Identify which cell holds the provided text, then report its [X, Y] central coordinate. 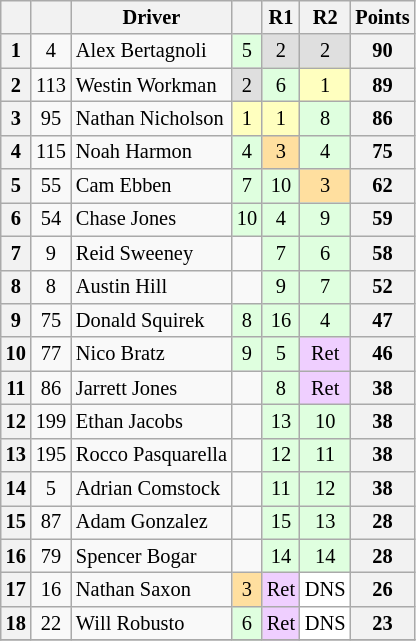
77 [51, 354]
Adrian Comstock [152, 489]
199 [51, 421]
Cam Ebben [152, 186]
22 [51, 623]
Chase Jones [152, 219]
Donald Squirek [152, 320]
Jarrett Jones [152, 388]
90 [382, 51]
Driver [152, 17]
Ethan Jacobs [152, 421]
95 [51, 118]
59 [382, 219]
Alex Bertagnoli [152, 51]
26 [382, 589]
Nathan Saxon [152, 589]
18 [16, 623]
Austin Hill [152, 287]
Nico Bratz [152, 354]
79 [51, 556]
23 [382, 623]
Noah Harmon [152, 152]
52 [382, 287]
R2 [325, 17]
17 [16, 589]
R1 [281, 17]
47 [382, 320]
113 [51, 85]
Westin Workman [152, 85]
Rocco Pasquarella [152, 455]
89 [382, 85]
54 [51, 219]
Will Robusto [152, 623]
58 [382, 253]
Reid Sweeney [152, 253]
55 [51, 186]
87 [51, 522]
Adam Gonzalez [152, 522]
Points [382, 17]
195 [51, 455]
62 [382, 186]
Nathan Nicholson [152, 118]
115 [51, 152]
46 [382, 354]
Spencer Bogar [152, 556]
